Locate the cell with the specified text and output its [X, Y] center coordinate. 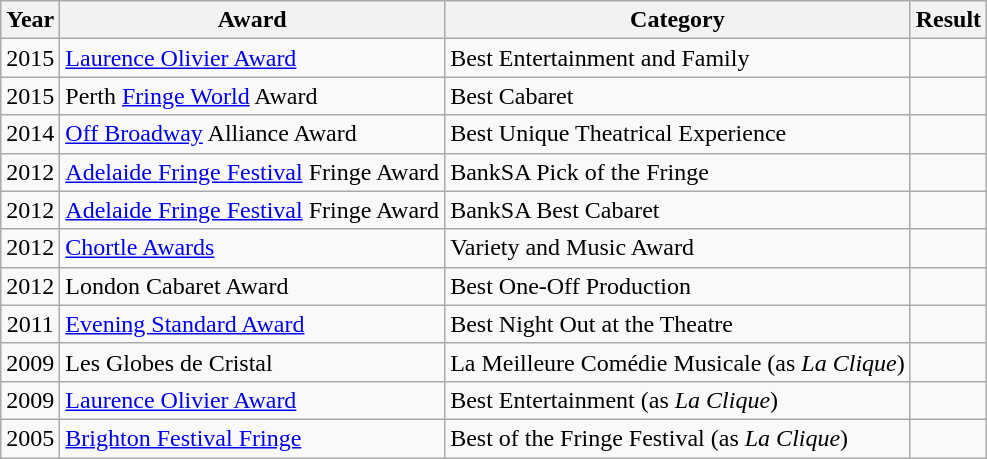
Best Entertainment and Family [678, 58]
BankSA Pick of the Fringe [678, 172]
Best One-Off Production [678, 286]
2011 [30, 324]
Perth Fringe World Award [252, 96]
Chortle Awards [252, 248]
Variety and Music Award [678, 248]
Brighton Festival Fringe [252, 438]
Best Entertainment (as La Clique) [678, 400]
2014 [30, 134]
Off Broadway Alliance Award [252, 134]
Les Globes de Cristal [252, 362]
Best Unique Theatrical Experience [678, 134]
Award [252, 20]
Evening Standard Award [252, 324]
Best Night Out at the Theatre [678, 324]
Year [30, 20]
Result [948, 20]
Best of the Fringe Festival (as La Clique) [678, 438]
BankSA Best Cabaret [678, 210]
La Meilleure Comédie Musicale (as La Clique) [678, 362]
Best Cabaret [678, 96]
2005 [30, 438]
London Cabaret Award [252, 286]
Category [678, 20]
